Find where the given text appears and provide that cell's center as (x, y) coordinate. 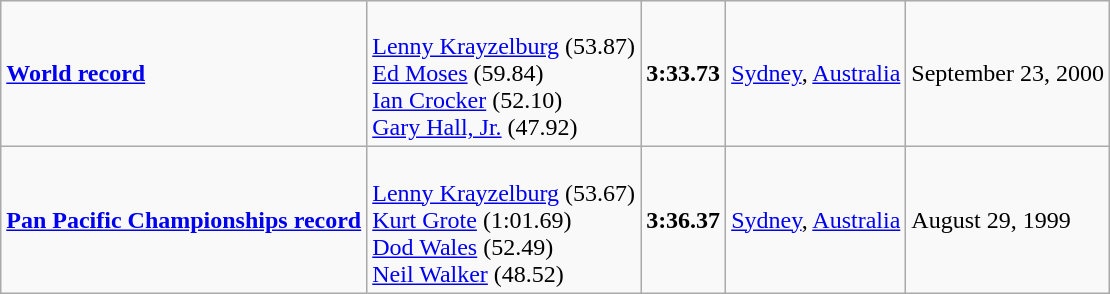
September 23, 2000 (1008, 74)
3:36.37 (684, 220)
World record (184, 74)
Pan Pacific Championships record (184, 220)
Lenny Krayzelburg (53.87)Ed Moses (59.84)Ian Crocker (52.10)Gary Hall, Jr. (47.92) (504, 74)
Lenny Krayzelburg (53.67)Kurt Grote (1:01.69)Dod Wales (52.49)Neil Walker (48.52) (504, 220)
August 29, 1999 (1008, 220)
3:33.73 (684, 74)
